From the cell containing the given text, extract its center point as (x, y) coordinate. 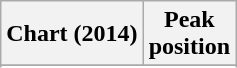
Peakposition (189, 34)
Chart (2014) (72, 34)
